Pinpoint the cell where the given text exists, returning its [X, Y] midpoint coordinate. 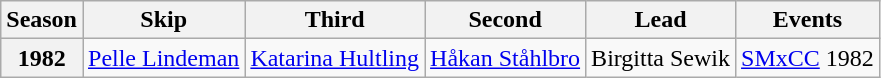
Birgitta Sewik [661, 58]
Skip [163, 20]
Second [506, 20]
Håkan Ståhlbro [506, 58]
Pelle Lindeman [163, 58]
1982 [42, 58]
Season [42, 20]
Third [335, 20]
Lead [661, 20]
SMxCC 1982 [808, 58]
Katarina Hultling [335, 58]
Events [808, 20]
